Determine the [X, Y] coordinate at the center of the cell enclosing the given text.  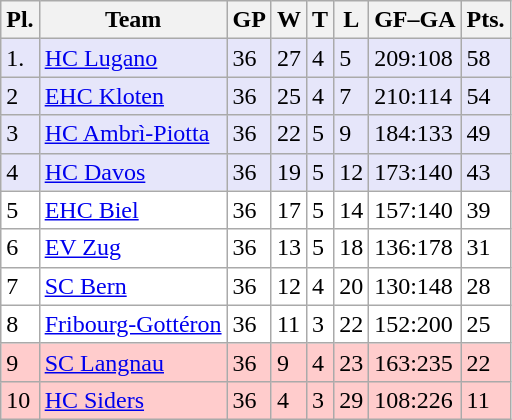
18 [352, 248]
19 [288, 172]
29 [352, 400]
31 [486, 248]
157:140 [415, 210]
L [352, 20]
Pts. [486, 20]
SC Bern [133, 286]
20 [352, 286]
108:226 [415, 400]
28 [486, 286]
EHC Biel [133, 210]
HC Ambrì-Piotta [133, 134]
184:133 [415, 134]
GF–GA [415, 20]
HC Siders [133, 400]
8 [20, 324]
43 [486, 172]
W [288, 20]
14 [352, 210]
152:200 [415, 324]
130:148 [415, 286]
23 [352, 362]
HC Lugano [133, 58]
39 [486, 210]
27 [288, 58]
10 [20, 400]
GP [249, 20]
T [320, 20]
Fribourg-Gottéron [133, 324]
136:178 [415, 248]
Pl. [20, 20]
173:140 [415, 172]
209:108 [415, 58]
49 [486, 134]
58 [486, 58]
Team [133, 20]
EV Zug [133, 248]
HC Davos [133, 172]
EHC Kloten [133, 96]
54 [486, 96]
163:235 [415, 362]
2 [20, 96]
210:114 [415, 96]
1. [20, 58]
6 [20, 248]
13 [288, 248]
SC Langnau [133, 362]
17 [288, 210]
